Find where the given text appears and provide that cell's center as (x, y) coordinate. 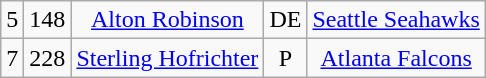
148 (48, 20)
DE (286, 20)
5 (12, 20)
7 (12, 58)
Atlanta Falcons (396, 58)
Sterling Hofrichter (168, 58)
Alton Robinson (168, 20)
Seattle Seahawks (396, 20)
P (286, 58)
228 (48, 58)
